Identify which cell holds the provided text, then report its [X, Y] central coordinate. 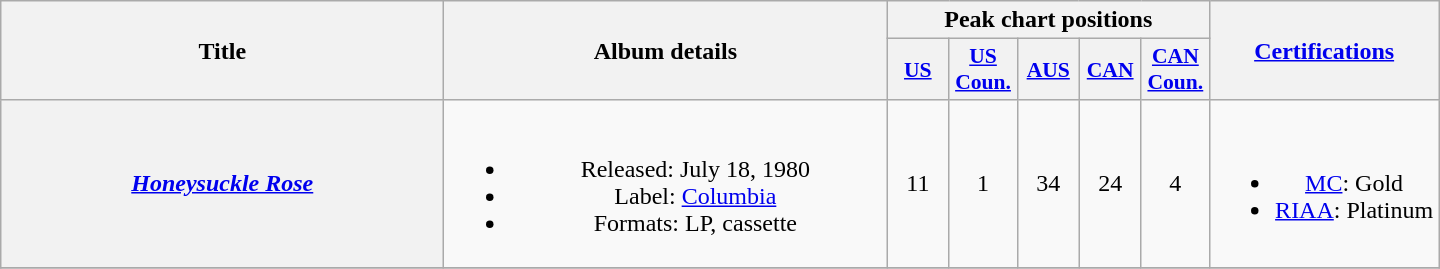
Released: July 18, 1980Label: ColumbiaFormats: LP, cassette [666, 184]
MC: GoldRIAA: Platinum [1324, 184]
Album details [666, 50]
CANCoun. [1175, 70]
Honeysuckle Rose [222, 184]
24 [1110, 184]
Peak chart positions [1048, 20]
CAN [1110, 70]
Certifications [1324, 50]
USCoun. [983, 70]
1 [983, 184]
11 [918, 184]
US [918, 70]
4 [1175, 184]
Title [222, 50]
AUS [1048, 70]
34 [1048, 184]
